Scan for the cell matching the given text and deliver its (x, y) coordinate at center. 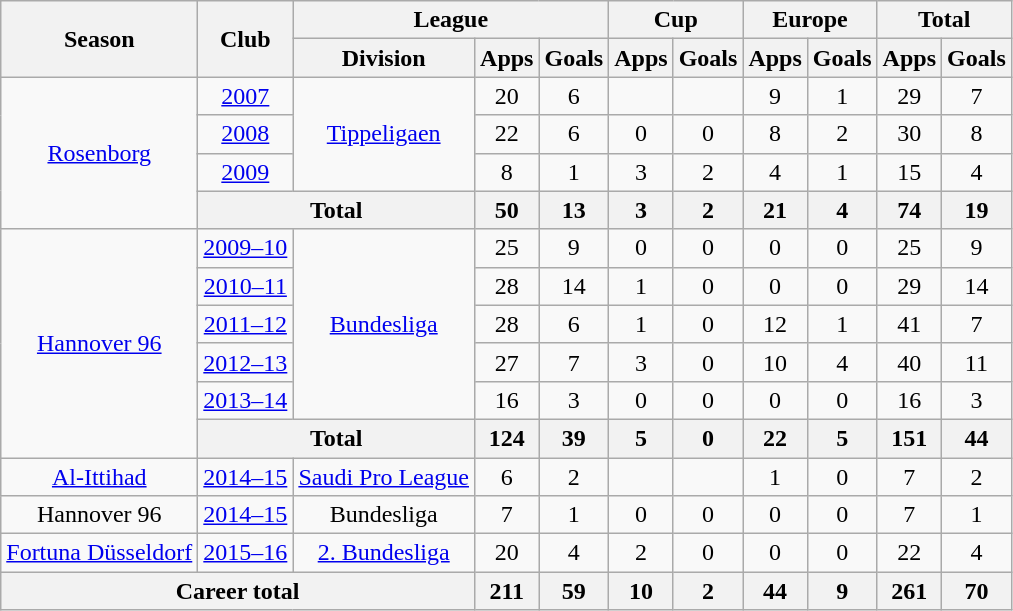
2012–13 (246, 362)
13 (574, 210)
2015–16 (246, 553)
2009 (246, 172)
39 (574, 438)
Career total (238, 591)
2010–11 (246, 286)
2011–12 (246, 324)
151 (909, 438)
41 (909, 324)
Rosenborg (100, 153)
19 (977, 210)
Fortuna Düsseldorf (100, 553)
Saudi Pro League (384, 477)
21 (775, 210)
Tippeligaen (384, 134)
70 (977, 591)
12 (775, 324)
2009–10 (246, 248)
124 (507, 438)
2008 (246, 134)
211 (507, 591)
League (451, 20)
Season (100, 39)
Europe (810, 20)
27 (507, 362)
40 (909, 362)
Club (246, 39)
30 (909, 134)
261 (909, 591)
11 (977, 362)
Al-Ittihad (100, 477)
15 (909, 172)
74 (909, 210)
2013–14 (246, 400)
Cup (676, 20)
50 (507, 210)
2007 (246, 96)
Division (384, 58)
59 (574, 591)
2. Bundesliga (384, 553)
